Output the (X, Y) coordinate of the center of the cell containing the given text.  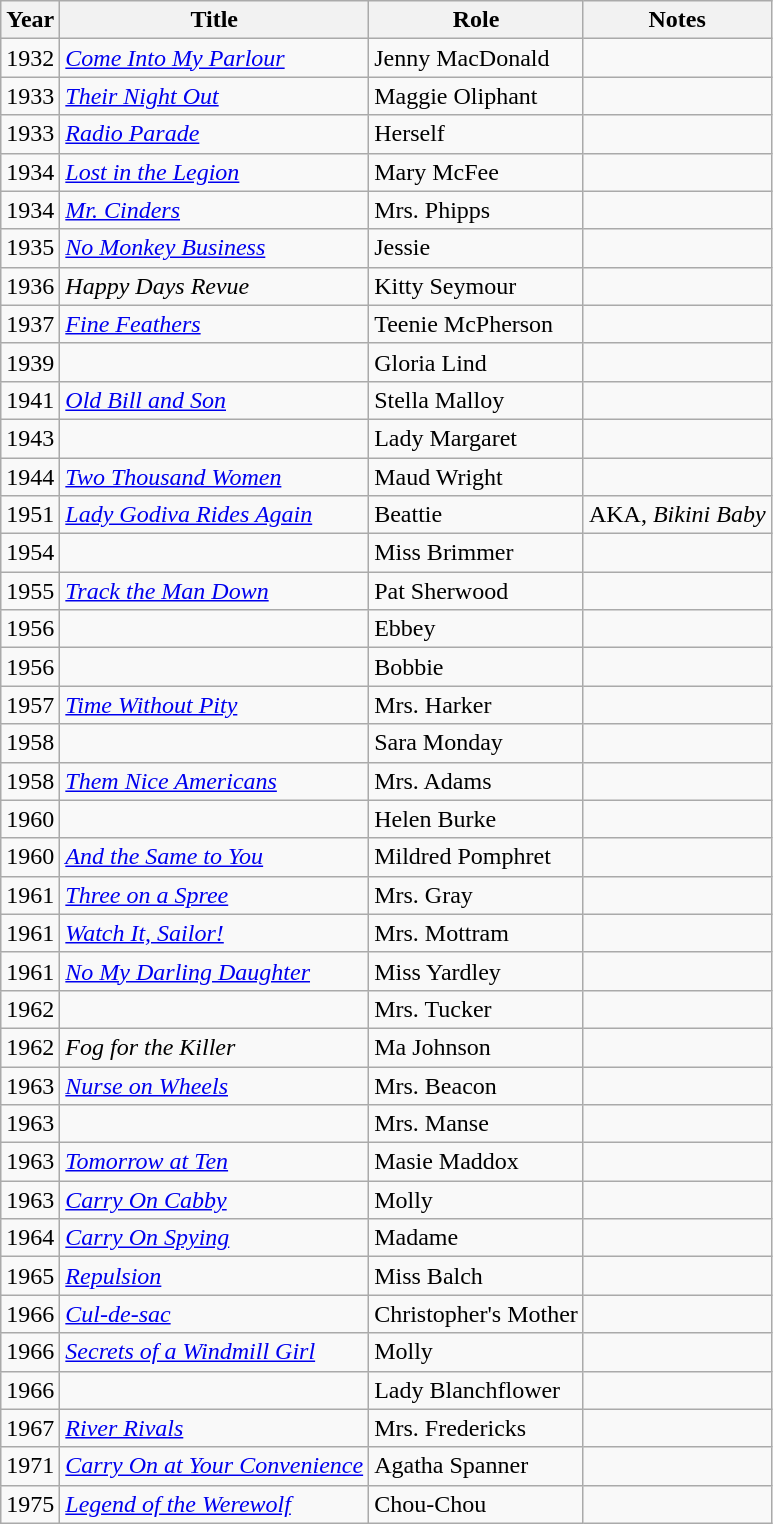
No Monkey Business (214, 248)
Helen Burke (476, 819)
Legend of the Werewolf (214, 1504)
Notes (677, 20)
Mrs. Tucker (476, 1009)
Nurse on Wheels (214, 1085)
Stella Malloy (476, 400)
Kitty Seymour (476, 286)
Carry On at Your Convenience (214, 1466)
1964 (30, 1238)
1937 (30, 324)
Ebbey (476, 629)
Tomorrow at Ten (214, 1162)
Beattie (476, 515)
Mrs. Gray (476, 895)
Mrs. Harker (476, 705)
1941 (30, 400)
Happy Days Revue (214, 286)
Lady Godiva Rides Again (214, 515)
Jessie (476, 248)
Lady Blanchflower (476, 1390)
Gloria Lind (476, 362)
Fine Feathers (214, 324)
Mildred Pomphret (476, 857)
Fog for the Killer (214, 1047)
Time Without Pity (214, 705)
Bobbie (476, 667)
1971 (30, 1466)
Sara Monday (476, 743)
Chou-Chou (476, 1504)
Mary McFee (476, 172)
Miss Yardley (476, 971)
Repulsion (214, 1276)
Jenny MacDonald (476, 58)
Maud Wright (476, 477)
Madame (476, 1238)
Cul-de-sac (214, 1314)
Masie Maddox (476, 1162)
1939 (30, 362)
Agatha Spanner (476, 1466)
Mrs. Adams (476, 781)
1954 (30, 553)
Track the Man Down (214, 591)
Mrs. Beacon (476, 1085)
Come Into My Parlour (214, 58)
Them Nice Americans (214, 781)
1955 (30, 591)
Old Bill and Son (214, 400)
Miss Balch (476, 1276)
Role (476, 20)
Carry On Spying (214, 1238)
Herself (476, 134)
Lady Margaret (476, 438)
Radio Parade (214, 134)
No My Darling Daughter (214, 971)
Two Thousand Women (214, 477)
AKA, Bikini Baby (677, 515)
Miss Brimmer (476, 553)
Pat Sherwood (476, 591)
Three on a Spree (214, 895)
Mrs. Phipps (476, 210)
Mrs. Mottram (476, 933)
1967 (30, 1428)
And the Same to You (214, 857)
1943 (30, 438)
River Rivals (214, 1428)
Year (30, 20)
Watch It, Sailor! (214, 933)
Teenie McPherson (476, 324)
Christopher's Mother (476, 1314)
Mr. Cinders (214, 210)
1957 (30, 705)
Lost in the Legion (214, 172)
Mrs. Fredericks (476, 1428)
1975 (30, 1504)
1936 (30, 286)
1944 (30, 477)
Maggie Oliphant (476, 96)
Ma Johnson (476, 1047)
Their Night Out (214, 96)
Carry On Cabby (214, 1200)
1935 (30, 248)
1951 (30, 515)
Mrs. Manse (476, 1124)
Title (214, 20)
Secrets of a Windmill Girl (214, 1352)
1965 (30, 1276)
1932 (30, 58)
